Find where the given text appears and provide that cell's center as [X, Y] coordinate. 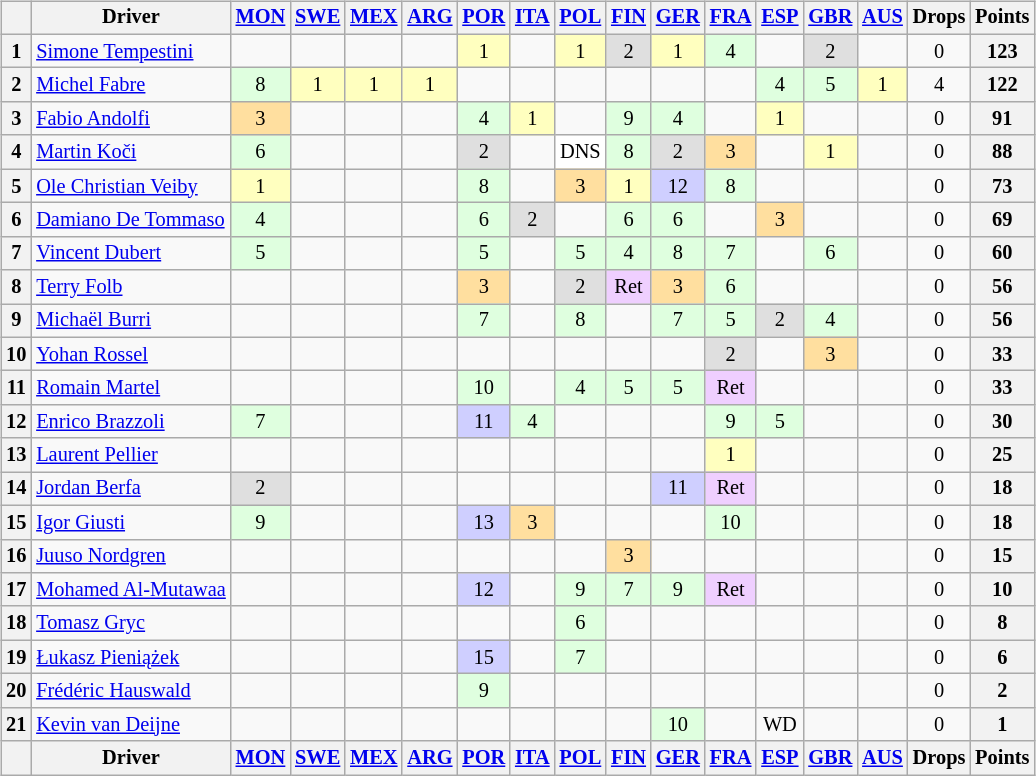
20 [16, 691]
Ole Christian Veiby [130, 186]
Vincent Dubert [130, 253]
Łukasz Pieniążek [130, 657]
69 [1002, 220]
WD [780, 724]
30 [1002, 422]
Simone Tempestini [130, 51]
Yohan Rossel [130, 354]
60 [1002, 253]
122 [1002, 85]
Martin Koči [130, 152]
Jordan Berfa [130, 489]
Tomasz Gryc [130, 623]
14 [16, 489]
Michaël Burri [130, 321]
25 [1002, 455]
DNS [581, 152]
Juuso Nordgren [130, 556]
Fabio Andolfi [130, 119]
19 [16, 657]
Frédéric Hauswald [130, 691]
Kevin van Deijne [130, 724]
Damiano De Tommaso [130, 220]
Laurent Pellier [130, 455]
21 [16, 724]
88 [1002, 152]
Mohamed Al-Mutawaa [130, 590]
123 [1002, 51]
Romain Martel [130, 388]
91 [1002, 119]
73 [1002, 186]
16 [16, 556]
Michel Fabre [130, 85]
Igor Giusti [130, 522]
Enrico Brazzoli [130, 422]
Terry Folb [130, 287]
17 [16, 590]
